Find where the given text appears and provide that cell's center as (X, Y) coordinate. 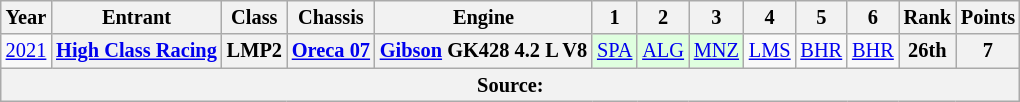
Rank (928, 17)
Year (26, 17)
3 (716, 17)
Gibson GK428 4.2 L V8 (484, 51)
High Class Racing (136, 51)
4 (770, 17)
Chassis (331, 17)
2021 (26, 51)
7 (988, 51)
LMP2 (254, 51)
Oreca 07 (331, 51)
Engine (484, 17)
Points (988, 17)
26th (928, 51)
ALG (663, 51)
6 (873, 17)
Class (254, 17)
LMS (770, 51)
SPA (614, 51)
2 (663, 17)
Source: (510, 85)
5 (821, 17)
MNZ (716, 51)
1 (614, 17)
Entrant (136, 17)
